Identify which cell holds the provided text, then report its (X, Y) central coordinate. 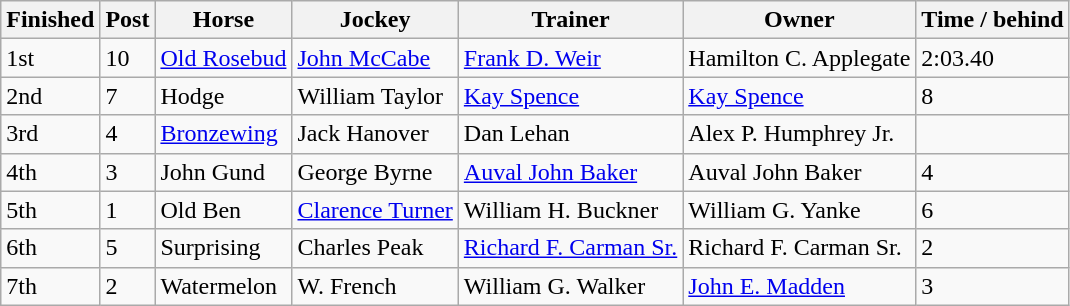
Charles Peak (375, 248)
John Gund (224, 172)
7th (50, 286)
William G. Walker (570, 286)
Time / behind (992, 20)
3rd (50, 134)
Post (128, 20)
Horse (224, 20)
Finished (50, 20)
Bronzewing (224, 134)
Jockey (375, 20)
10 (128, 58)
George Byrne (375, 172)
5th (50, 210)
Old Rosebud (224, 58)
2:03.40 (992, 58)
Dan Lehan (570, 134)
6 (992, 210)
7 (128, 96)
Owner (800, 20)
2nd (50, 96)
1st (50, 58)
Surprising (224, 248)
William G. Yanke (800, 210)
William Taylor (375, 96)
6th (50, 248)
Trainer (570, 20)
1 (128, 210)
W. French (375, 286)
William H. Buckner (570, 210)
Clarence Turner (375, 210)
Watermelon (224, 286)
Jack Hanover (375, 134)
John E. Madden (800, 286)
Hamilton C. Applegate (800, 58)
John McCabe (375, 58)
Alex P. Humphrey Jr. (800, 134)
Hodge (224, 96)
Frank D. Weir (570, 58)
Old Ben (224, 210)
5 (128, 248)
4th (50, 172)
8 (992, 96)
